Locate the cell with the specified text and output its [x, y] center coordinate. 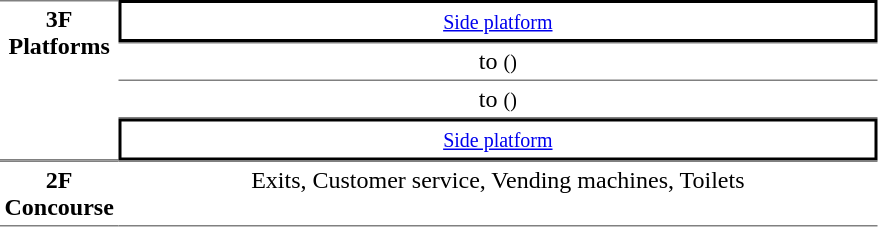
2FConcourse [59, 193]
3FPlatforms [59, 80]
Exits, Customer service, Vending machines, Toilets [498, 193]
